Scan for the cell matching the given text and deliver its [x, y] coordinate at center. 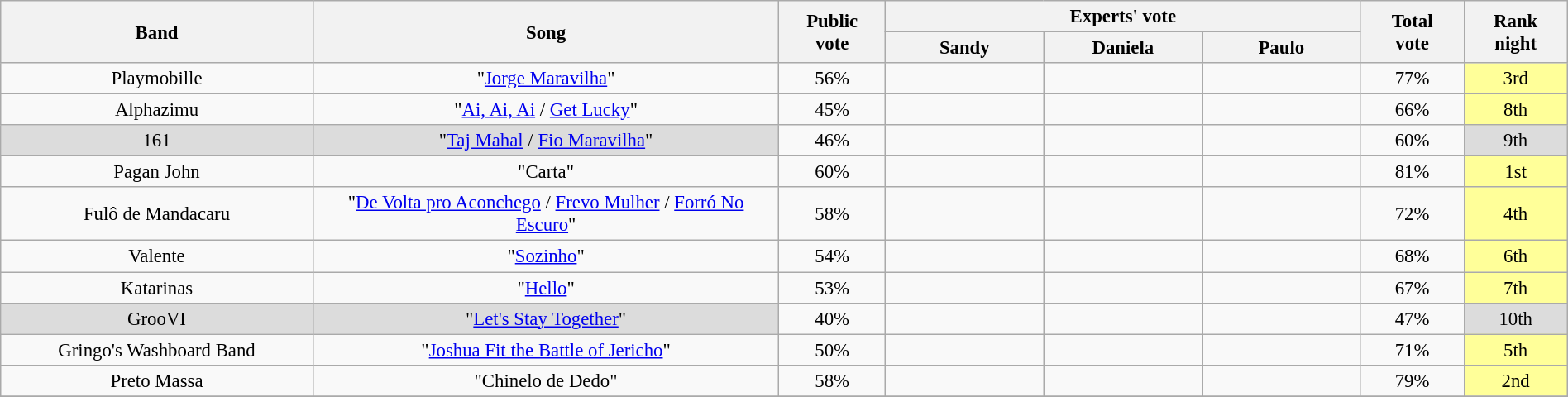
Fulô de Mandacaru [157, 213]
4th [1515, 213]
"Chinelo de Dedo" [546, 380]
"Sozinho" [546, 256]
45% [832, 110]
81% [1413, 172]
Band [157, 31]
68% [1413, 256]
Ranknight [1515, 31]
9th [1515, 141]
Katarinas [157, 288]
77% [1413, 79]
2nd [1515, 380]
72% [1413, 213]
"Hello" [546, 288]
3rd [1515, 79]
79% [1413, 380]
"Let's Stay Together" [546, 318]
50% [832, 350]
7th [1515, 288]
Preto Massa [157, 380]
40% [832, 318]
6th [1515, 256]
Paulo [1282, 48]
161 [157, 141]
46% [832, 141]
Valente [157, 256]
54% [832, 256]
Playmobille [157, 79]
1st [1515, 172]
47% [1413, 318]
"Jorge Maravilha" [546, 79]
Gringo's Washboard Band [157, 350]
Pagan John [157, 172]
56% [832, 79]
10th [1515, 318]
5th [1515, 350]
Experts' vote [1123, 17]
Alphazimu [157, 110]
71% [1413, 350]
GrooVI [157, 318]
Sandy [965, 48]
66% [1413, 110]
8th [1515, 110]
"Taj Mahal / Fio Maravilha" [546, 141]
67% [1413, 288]
Daniela [1123, 48]
Totalvote [1413, 31]
"Joshua Fit the Battle of Jericho" [546, 350]
53% [832, 288]
"De Volta pro Aconchego / Frevo Mulher / Forró No Escuro" [546, 213]
"Ai, Ai, Ai / Get Lucky" [546, 110]
"Carta" [546, 172]
Song [546, 31]
Publicvote [832, 31]
